Return the [x, y] coordinate for the center point of the cell that contains the specified text.  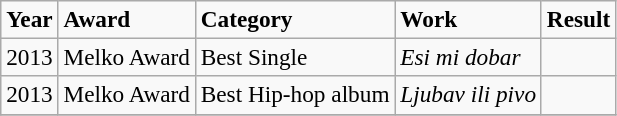
Category [295, 19]
Result [578, 19]
Work [468, 19]
Award [126, 19]
Year [30, 19]
Ljubav ili pivo [468, 95]
Best Hip-hop album [295, 95]
Best Single [295, 57]
Esi mi dobar [468, 57]
